Capture the cell that displays the provided text and extract its (x, y) central coordinate. 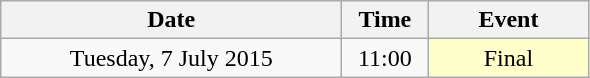
Final (508, 58)
Date (172, 20)
Time (385, 20)
Tuesday, 7 July 2015 (172, 58)
11:00 (385, 58)
Event (508, 20)
